Detect which cell encompasses the target text, then output its [X, Y] center coordinate. 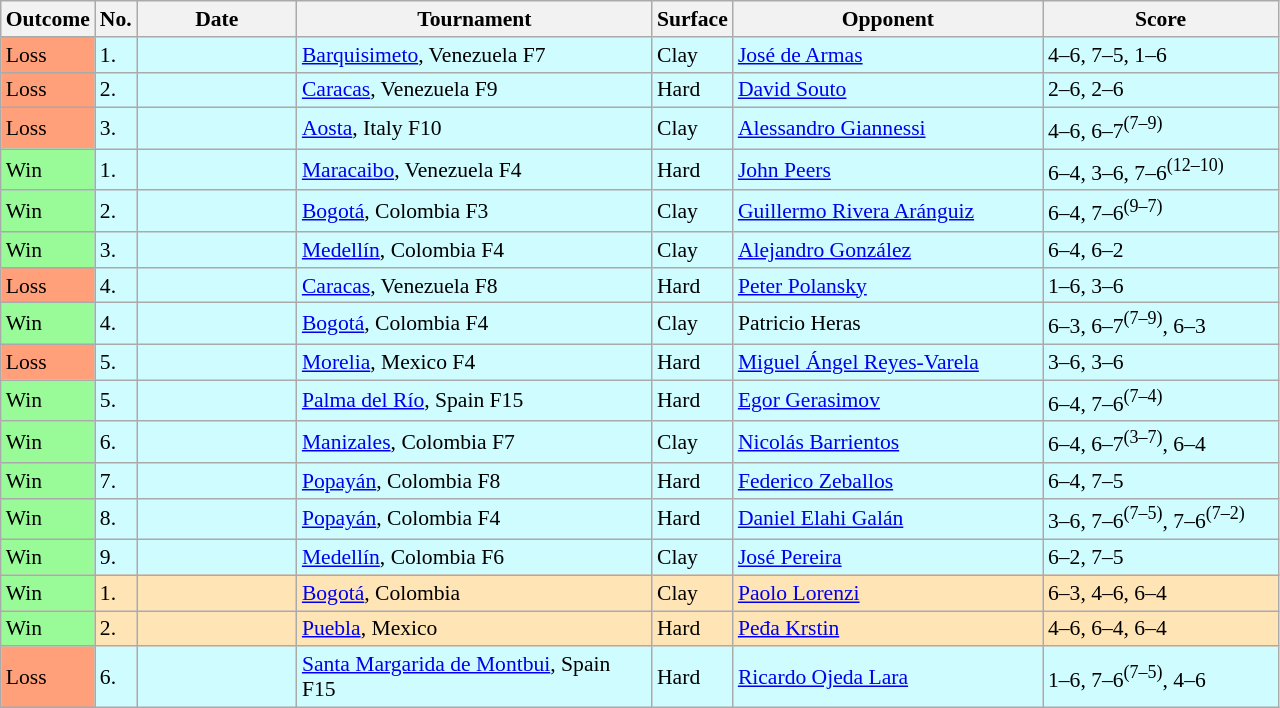
6–4, 6–7(3–7), 6–4 [1160, 442]
Miguel Ángel Reyes-Varela [888, 363]
6–4, 7–5 [1160, 481]
8. [116, 518]
John Peers [888, 170]
Peter Polansky [888, 286]
Popayán, Colombia F4 [474, 518]
3–6, 7–6(7–5), 7–6(7–2) [1160, 518]
7. [116, 481]
Guillermo Rivera Aránguiz [888, 212]
Caracas, Venezuela F9 [474, 90]
6–4, 3–6, 7–6(12–10) [1160, 170]
Paolo Lorenzi [888, 593]
Morelia, Mexico F4 [474, 363]
Opponent [888, 19]
Caracas, Venezuela F8 [474, 286]
2–6, 2–6 [1160, 90]
Score [1160, 19]
3–6, 3–6 [1160, 363]
Palma del Río, Spain F15 [474, 400]
Outcome [48, 19]
Patricio Heras [888, 324]
Peđa Krstin [888, 629]
6–3, 4–6, 6–4 [1160, 593]
Aosta, Italy F10 [474, 128]
Bogotá, Colombia F4 [474, 324]
Santa Margarida de Montbui, Spain F15 [474, 678]
Bogotá, Colombia F3 [474, 212]
Tournament [474, 19]
Alejandro González [888, 250]
Federico Zeballos [888, 481]
Puebla, Mexico [474, 629]
6–3, 6–7(7–9), 6–3 [1160, 324]
Egor Gerasimov [888, 400]
Medellín, Colombia F6 [474, 558]
4–6, 6–4, 6–4 [1160, 629]
6–2, 7–5 [1160, 558]
6–4, 7–6(9–7) [1160, 212]
José Pereira [888, 558]
Bogotá, Colombia [474, 593]
Surface [692, 19]
Alessandro Giannessi [888, 128]
9. [116, 558]
6–4, 6–2 [1160, 250]
Manizales, Colombia F7 [474, 442]
Daniel Elahi Galán [888, 518]
Barquisimeto, Venezuela F7 [474, 55]
Medellín, Colombia F4 [474, 250]
Nicolás Barrientos [888, 442]
Maracaibo, Venezuela F4 [474, 170]
1–6, 3–6 [1160, 286]
Date [217, 19]
6–4, 7–6(7–4) [1160, 400]
David Souto [888, 90]
No. [116, 19]
José de Armas [888, 55]
Ricardo Ojeda Lara [888, 678]
Popayán, Colombia F8 [474, 481]
4–6, 7–5, 1–6 [1160, 55]
4–6, 6–7(7–9) [1160, 128]
1–6, 7–6(7–5), 4–6 [1160, 678]
